Search for the cell housing the specified text and yield its [X, Y] center coordinate. 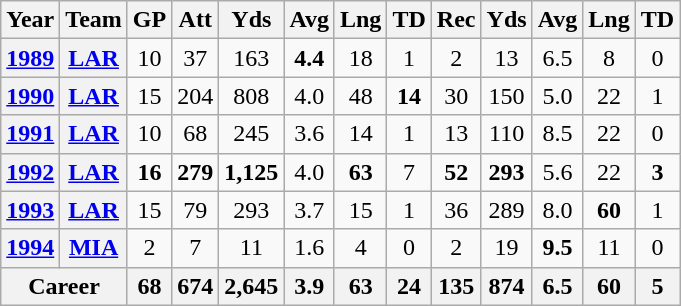
36 [456, 210]
1,125 [252, 172]
279 [196, 172]
245 [252, 134]
135 [456, 286]
1991 [30, 134]
808 [252, 96]
9.5 [558, 248]
5 [657, 286]
Rec [456, 20]
18 [360, 58]
37 [196, 58]
Career [64, 286]
163 [252, 58]
48 [360, 96]
3.7 [310, 210]
5.6 [558, 172]
8.5 [558, 134]
674 [196, 286]
52 [456, 172]
MIA [94, 248]
2,645 [252, 286]
3 [657, 172]
3.6 [310, 134]
1990 [30, 96]
110 [506, 134]
Att [196, 20]
24 [409, 286]
8.0 [558, 210]
4 [360, 248]
79 [196, 210]
289 [506, 210]
1.6 [310, 248]
8 [609, 58]
5.0 [558, 96]
16 [149, 172]
Team [94, 20]
4.4 [310, 58]
Year [30, 20]
3.9 [310, 286]
19 [506, 248]
874 [506, 286]
1992 [30, 172]
GP [149, 20]
204 [196, 96]
1994 [30, 248]
1989 [30, 58]
150 [506, 96]
30 [456, 96]
1993 [30, 210]
